Pinpoint the cell where the given text exists, returning its [X, Y] midpoint coordinate. 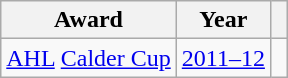
2011–12 [223, 58]
Year [223, 20]
Award [89, 20]
AHL Calder Cup [89, 58]
